Find where the given text appears and provide that cell's center as [X, Y] coordinate. 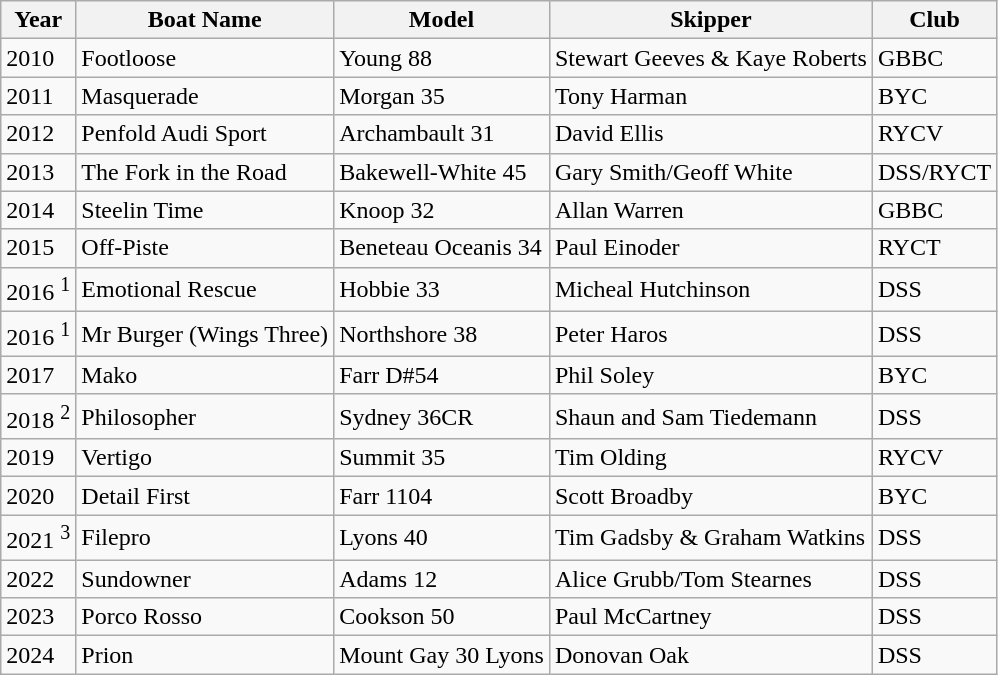
2018 2 [38, 416]
Peter Haros [710, 334]
Tim Gadsby & Graham Watkins [710, 538]
Porco Rosso [205, 617]
Gary Smith/Geoff White [710, 172]
Penfold Audi Sport [205, 134]
2014 [38, 210]
2020 [38, 496]
Summit 35 [442, 458]
Adams 12 [442, 579]
2023 [38, 617]
Bakewell-White 45 [442, 172]
2019 [38, 458]
2022 [38, 579]
Phil Soley [710, 375]
Vertigo [205, 458]
Off-Piste [205, 248]
Beneteau Oceanis 34 [442, 248]
Paul McCartney [710, 617]
Paul Einoder [710, 248]
2017 [38, 375]
RYCT [934, 248]
Allan Warren [710, 210]
Donovan Oak [710, 655]
Sydney 36CR [442, 416]
Filepro [205, 538]
Farr 1104 [442, 496]
Philosopher [205, 416]
Hobbie 33 [442, 290]
2012 [38, 134]
2015 [38, 248]
2021 3 [38, 538]
The Fork in the Road [205, 172]
Tim Olding [710, 458]
2010 [38, 58]
Emotional Rescue [205, 290]
Skipper [710, 20]
Knoop 32 [442, 210]
Young 88 [442, 58]
Northshore 38 [442, 334]
Archambault 31 [442, 134]
Tony Harman [710, 96]
Scott Broadby [710, 496]
Stewart Geeves & Kaye Roberts [710, 58]
Steelin Time [205, 210]
Year [38, 20]
Sundowner [205, 579]
Club [934, 20]
Lyons 40 [442, 538]
Boat Name [205, 20]
Detail First [205, 496]
Micheal Hutchinson [710, 290]
2024 [38, 655]
2013 [38, 172]
Mount Gay 30 Lyons [442, 655]
David Ellis [710, 134]
Masquerade [205, 96]
Shaun and Sam Tiedemann [710, 416]
DSS/RYCT [934, 172]
Morgan 35 [442, 96]
2011 [38, 96]
Prion [205, 655]
Farr D#54 [442, 375]
Cookson 50 [442, 617]
Alice Grubb/Tom Stearnes [710, 579]
Mako [205, 375]
Footloose [205, 58]
Mr Burger (Wings Three) [205, 334]
Model [442, 20]
